Determine the [x, y] coordinate at the center of the cell enclosing the given text.  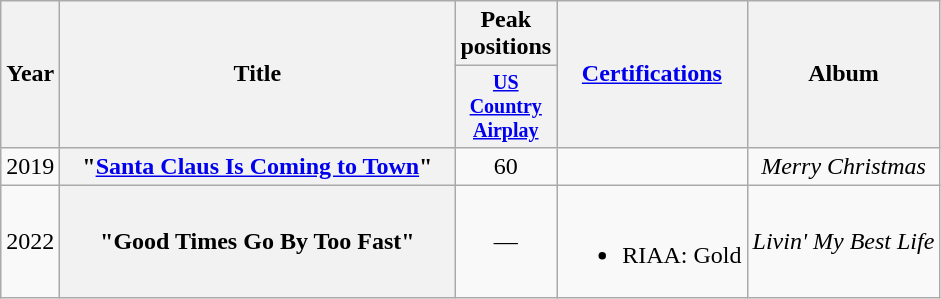
Year [30, 74]
RIAA: Gold [652, 242]
US Country Airplay [506, 106]
Album [844, 74]
2022 [30, 242]
Merry Christmas [844, 166]
— [506, 242]
Livin' My Best Life [844, 242]
Peakpositions [506, 34]
Certifications [652, 74]
"Good Times Go By Too Fast" [258, 242]
2019 [30, 166]
60 [506, 166]
"Santa Claus Is Coming to Town" [258, 166]
Title [258, 74]
